Locate the cell with the specified text and output its [x, y] center coordinate. 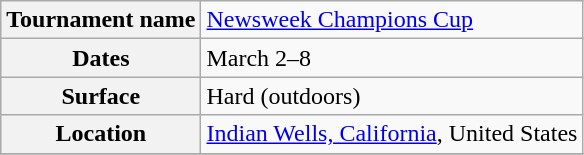
Hard (outdoors) [392, 96]
March 2–8 [392, 58]
Indian Wells, California, United States [392, 134]
Dates [101, 58]
Location [101, 134]
Newsweek Champions Cup [392, 20]
Tournament name [101, 20]
Surface [101, 96]
